Extract the [X, Y] coordinate from the center of the cell holding the provided text.  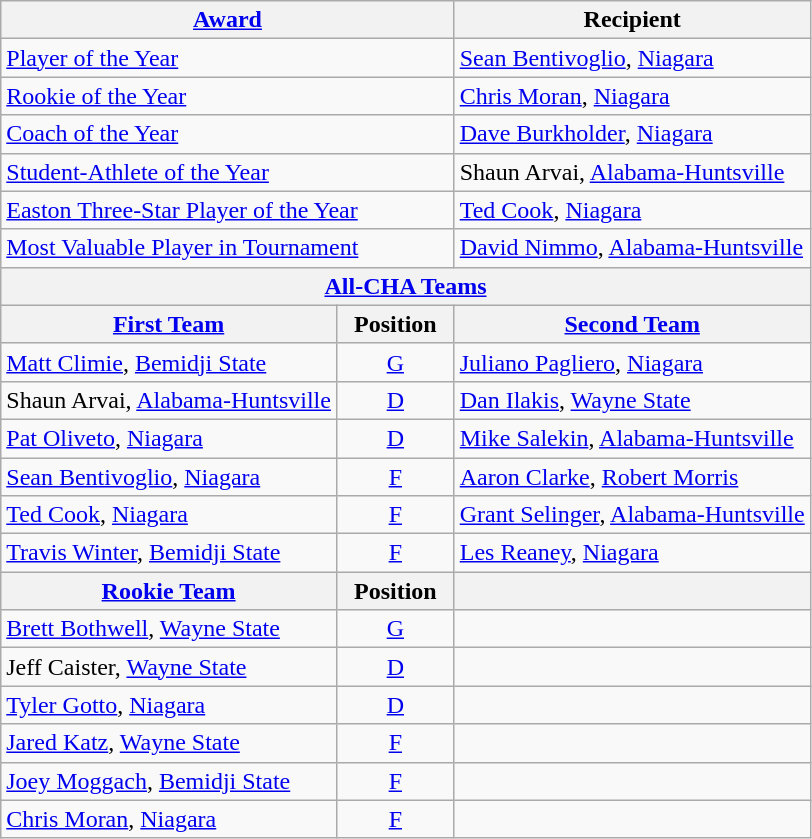
Dan Ilakis, Wayne State [632, 400]
David Nimmo, Alabama-Huntsville [632, 248]
Pat Oliveto, Niagara [169, 438]
Second Team [632, 324]
First Team [169, 324]
Matt Climie, Bemidji State [169, 362]
Aaron Clarke, Robert Morris [632, 477]
Brett Bothwell, Wayne State [169, 629]
Rookie Team [169, 591]
Jeff Caister, Wayne State [169, 667]
Recipient [632, 20]
Award [228, 20]
All-CHA Teams [406, 286]
Mike Salekin, Alabama-Huntsville [632, 438]
Coach of the Year [228, 134]
Tyler Gotto, Niagara [169, 705]
Juliano Pagliero, Niagara [632, 362]
Travis Winter, Bemidji State [169, 553]
Most Valuable Player in Tournament [228, 248]
Joey Moggach, Bemidji State [169, 781]
Rookie of the Year [228, 96]
Player of the Year [228, 58]
Dave Burkholder, Niagara [632, 134]
Jared Katz, Wayne State [169, 743]
Easton Three-Star Player of the Year [228, 210]
Les Reaney, Niagara [632, 553]
Grant Selinger, Alabama-Huntsville [632, 515]
Student-Athlete of the Year [228, 172]
